Output the (x, y) coordinate of the center of the cell containing the given text.  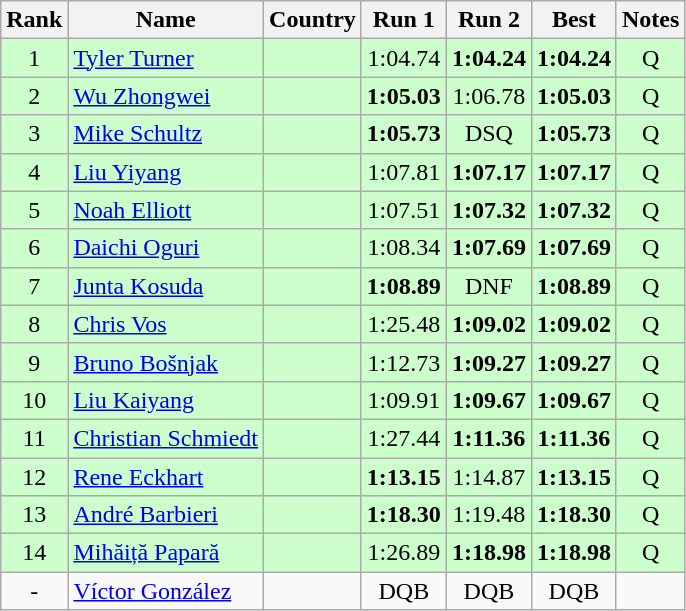
2 (34, 96)
Run 2 (488, 20)
Tyler Turner (166, 58)
Notes (650, 20)
1:12.73 (404, 362)
Country (313, 20)
1:27.44 (404, 438)
1:19.48 (488, 515)
Chris Vos (166, 324)
9 (34, 362)
Junta Kosuda (166, 286)
7 (34, 286)
1:06.78 (488, 96)
Rene Eckhart (166, 477)
Liu Kaiyang (166, 400)
Wu Zhongwei (166, 96)
Run 1 (404, 20)
Noah Elliott (166, 210)
10 (34, 400)
Name (166, 20)
Daichi Oguri (166, 248)
1 (34, 58)
DSQ (488, 134)
Christian Schmiedt (166, 438)
Best (574, 20)
Mihăiță Papară (166, 553)
1:08.34 (404, 248)
1:26.89 (404, 553)
1:09.91 (404, 400)
André Barbieri (166, 515)
Bruno Bošnjak (166, 362)
12 (34, 477)
14 (34, 553)
Liu Yiyang (166, 172)
Rank (34, 20)
3 (34, 134)
1:07.51 (404, 210)
11 (34, 438)
6 (34, 248)
1:07.81 (404, 172)
- (34, 591)
1:04.74 (404, 58)
Víctor González (166, 591)
8 (34, 324)
Mike Schultz (166, 134)
DNF (488, 286)
1:25.48 (404, 324)
5 (34, 210)
4 (34, 172)
13 (34, 515)
1:14.87 (488, 477)
